From the cell containing the given text, extract its center point as (x, y) coordinate. 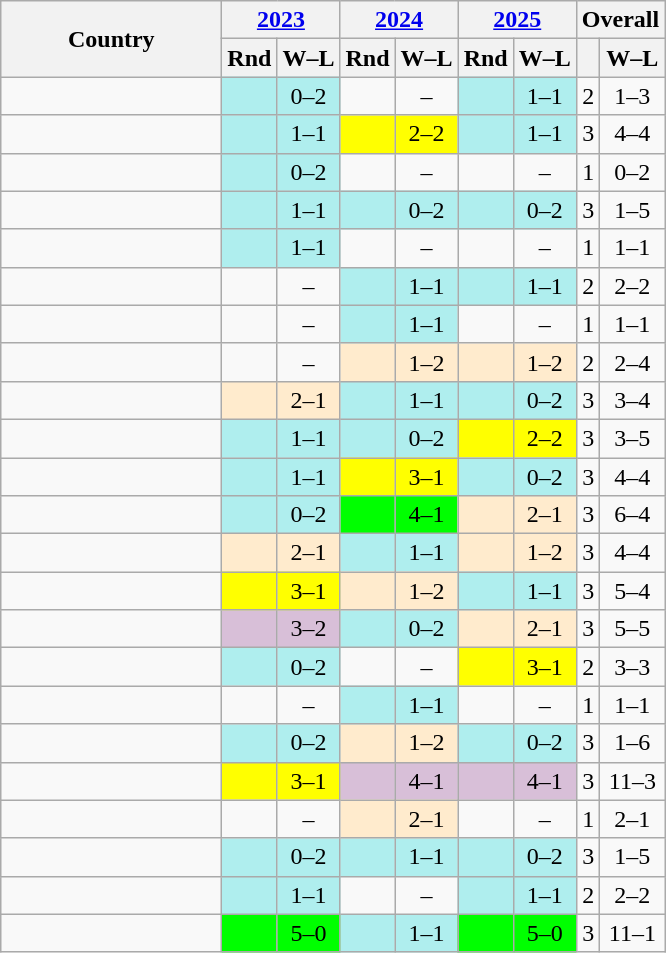
2024 (399, 20)
1–6 (632, 743)
2023 (281, 20)
Country (112, 39)
2–4 (632, 362)
3–5 (632, 438)
6–4 (632, 515)
1–3 (632, 96)
5–4 (632, 591)
2025 (517, 20)
11–3 (632, 781)
5–5 (632, 629)
Overall (620, 20)
11–1 (632, 933)
3–2 (308, 629)
3–4 (632, 400)
3–3 (632, 667)
